Pinpoint the cell where the given text exists, returning its [X, Y] midpoint coordinate. 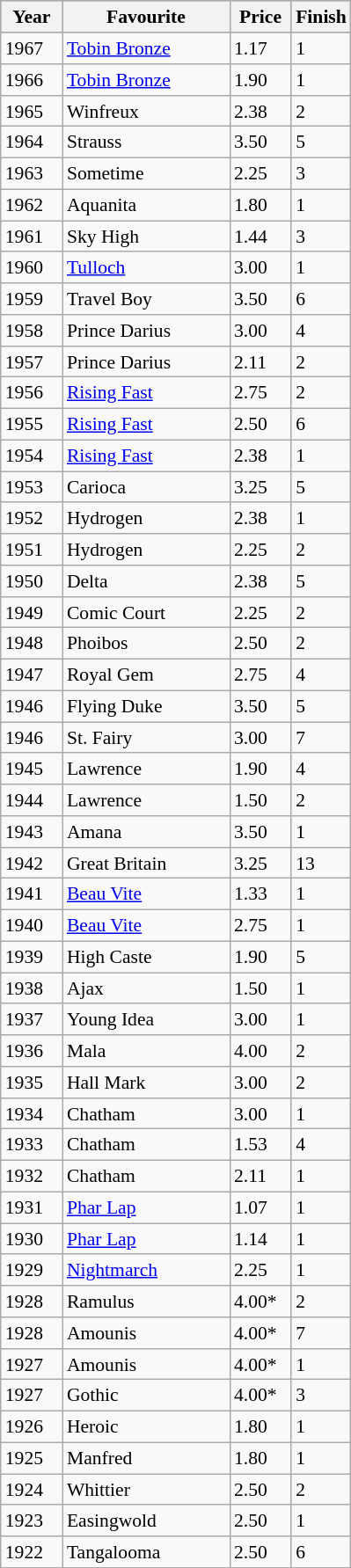
Sky High [146, 237]
St. Fairy [146, 738]
Phoibos [146, 644]
Strauss [146, 142]
1950 [32, 581]
1933 [32, 1145]
1.44 [260, 237]
1953 [32, 487]
Finish [321, 17]
Comic Court [146, 612]
1937 [32, 1019]
1929 [32, 1270]
Young Idea [146, 1019]
1931 [32, 1207]
Hall Mark [146, 1083]
1961 [32, 237]
Tulloch [146, 267]
1943 [32, 832]
Gothic [146, 1396]
4.00 [260, 1051]
Tangalooma [146, 1552]
Whittier [146, 1490]
1934 [32, 1113]
Amana [146, 832]
1.14 [260, 1239]
Aquanita [146, 205]
1940 [32, 925]
Travel Boy [146, 299]
1941 [32, 894]
1957 [32, 361]
13 [321, 863]
1926 [32, 1426]
1945 [32, 769]
1963 [32, 173]
1960 [32, 267]
Manfred [146, 1458]
1925 [32, 1458]
1967 [32, 48]
Winfreux [146, 111]
1942 [32, 863]
1964 [32, 142]
Sometime [146, 173]
1954 [32, 456]
1.33 [260, 894]
1949 [32, 612]
Easingwold [146, 1521]
1.53 [260, 1145]
1958 [32, 331]
1955 [32, 424]
Royal Gem [146, 675]
Nightmarch [146, 1270]
Heroic [146, 1426]
1936 [32, 1051]
Great Britain [146, 863]
Mala [146, 1051]
1944 [32, 800]
1948 [32, 644]
Ajax [146, 988]
1935 [32, 1083]
1.07 [260, 1207]
1965 [32, 111]
1966 [32, 80]
Favourite [146, 17]
Ramulus [146, 1302]
1923 [32, 1521]
1956 [32, 393]
1930 [32, 1239]
Price [260, 17]
Carioca [146, 487]
High Caste [146, 957]
Year [32, 17]
1959 [32, 299]
1947 [32, 675]
1.17 [260, 48]
Flying Duke [146, 706]
1962 [32, 205]
1952 [32, 518]
1938 [32, 988]
1924 [32, 1490]
1922 [32, 1552]
1939 [32, 957]
1932 [32, 1176]
Delta [146, 581]
1951 [32, 550]
